Return [X, Y] of the center of cell containing provided text 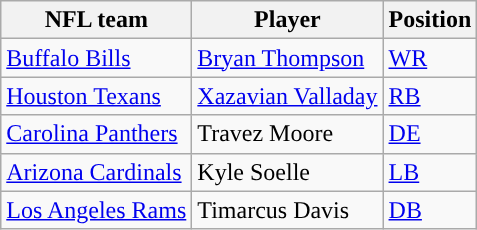
NFL team [96, 20]
Los Angeles Rams [96, 210]
DE [430, 134]
Bryan Thompson [288, 58]
Kyle Soelle [288, 172]
RB [430, 96]
Travez Moore [288, 134]
Xazavian Valladay [288, 96]
Buffalo Bills [96, 58]
DB [430, 210]
LB [430, 172]
Player [288, 20]
Houston Texans [96, 96]
Carolina Panthers [96, 134]
Timarcus Davis [288, 210]
Position [430, 20]
WR [430, 58]
Arizona Cardinals [96, 172]
